Capture the cell that displays the provided text and extract its [x, y] central coordinate. 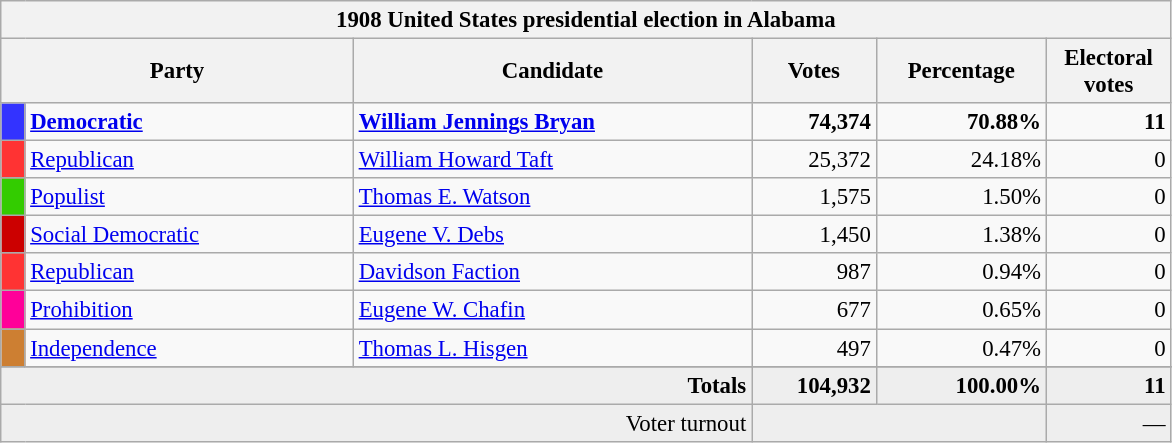
William Jennings Bryan [552, 122]
Populist [189, 197]
104,932 [814, 385]
1.50% [961, 197]
Democratic [189, 122]
0.65% [961, 310]
24.18% [961, 160]
1,575 [814, 197]
0.94% [961, 273]
1908 United States presidential election in Alabama [586, 20]
70.88% [961, 122]
Party [178, 72]
Percentage [961, 72]
Eugene W. Chafin [552, 310]
Eugene V. Debs [552, 235]
Davidson Faction [552, 273]
677 [814, 310]
Electoral votes [1108, 72]
100.00% [961, 385]
1.38% [961, 235]
497 [814, 348]
Voter turnout [376, 423]
— [1108, 423]
Thomas L. Hisgen [552, 348]
Independence [189, 348]
William Howard Taft [552, 160]
74,374 [814, 122]
987 [814, 273]
Candidate [552, 72]
Thomas E. Watson [552, 197]
Prohibition [189, 310]
25,372 [814, 160]
0.47% [961, 348]
Social Democratic [189, 235]
Votes [814, 72]
1,450 [814, 235]
Totals [376, 385]
